For the text-containing cell, return its midpoint in [x, y] coordinate format. 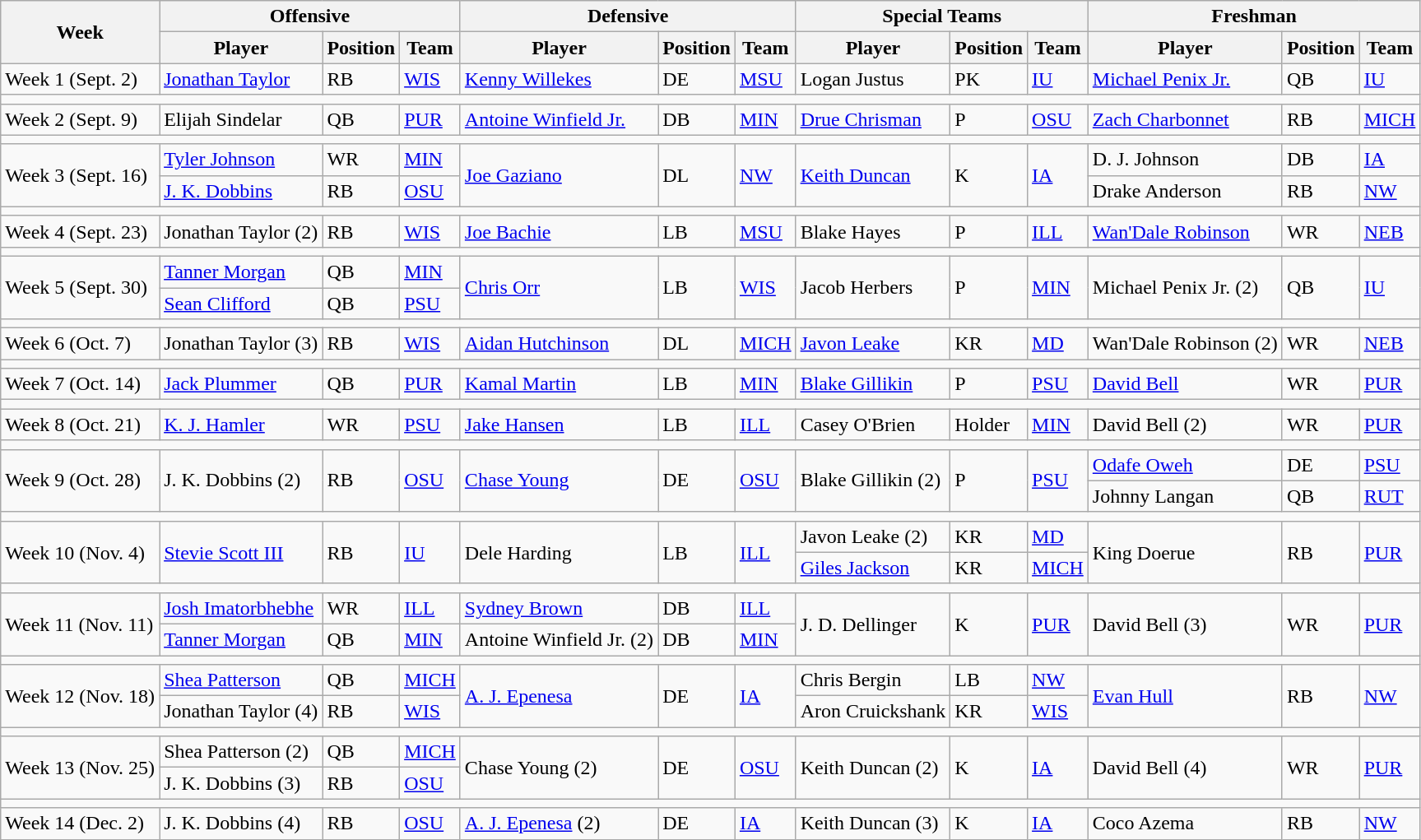
K. J. Hamler [241, 425]
Offensive [310, 16]
Holder [989, 425]
Evan Hull [1185, 696]
Week 4 (Sept. 23) [81, 231]
Casey O'Brien [873, 425]
PK [989, 79]
Josh Imatorbhebhe [241, 608]
J. K. Dobbins (3) [241, 783]
Drue Chrisman [873, 119]
David Bell (4) [1185, 768]
Tyler Johnson [241, 160]
J. K. Dobbins (2) [241, 480]
Stevie Scott III [241, 552]
Blake Gillikin (2) [873, 480]
David Bell [1185, 384]
Coco Azema [1185, 824]
Shea Patterson [241, 680]
Week [81, 32]
D. J. Johnson [1185, 160]
Odafe Oweh [1185, 465]
Aidan Hutchinson [559, 344]
Freshman [1254, 16]
Wan'Dale Robinson (2) [1185, 344]
David Bell (3) [1185, 624]
Week 2 (Sept. 9) [81, 119]
Joe Gaziano [559, 175]
Week 6 (Oct. 7) [81, 344]
J. D. Dellinger [873, 624]
Michael Penix Jr. [1185, 79]
Jake Hansen [559, 425]
Antoine Winfield Jr. (2) [559, 639]
Keith Duncan (3) [873, 824]
Chase Young [559, 480]
Jack Plummer [241, 384]
Drake Anderson [1185, 191]
Jonathan Taylor (3) [241, 344]
Week 8 (Oct. 21) [81, 425]
Michael Penix Jr. (2) [1185, 287]
Special Teams [941, 16]
Chris Bergin [873, 680]
Chris Orr [559, 287]
Aron Cruickshank [873, 712]
Blake Gillikin [873, 384]
Giles Jackson [873, 568]
Week 10 (Nov. 4) [81, 552]
A. J. Epenesa [559, 696]
David Bell (2) [1185, 425]
Week 3 (Sept. 16) [81, 175]
Jacob Herbers [873, 287]
Week 1 (Sept. 2) [81, 79]
Week 11 (Nov. 11) [81, 624]
Keith Duncan [873, 175]
Logan Justus [873, 79]
Wan'Dale Robinson [1185, 231]
Kenny Willekes [559, 79]
Jonathan Taylor (4) [241, 712]
J. K. Dobbins (4) [241, 824]
Antoine Winfield Jr. [559, 119]
Blake Hayes [873, 231]
Jonathan Taylor (2) [241, 231]
RUT [1390, 496]
Javon Leake (2) [873, 536]
Week 12 (Nov. 18) [81, 696]
Week 14 (Dec. 2) [81, 824]
Week 7 (Oct. 14) [81, 384]
Sydney Brown [559, 608]
Johnny Langan [1185, 496]
Elijah Sindelar [241, 119]
Week 13 (Nov. 25) [81, 768]
Keith Duncan (2) [873, 768]
King Doerue [1185, 552]
Dele Harding [559, 552]
Joe Bachie [559, 231]
Sean Clifford [241, 304]
J. K. Dobbins [241, 191]
Shea Patterson (2) [241, 752]
A. J. Epenesa (2) [559, 824]
Kamal Martin [559, 384]
Jonathan Taylor [241, 79]
Javon Leake [873, 344]
Defensive [628, 16]
Week 9 (Oct. 28) [81, 480]
Zach Charbonnet [1185, 119]
Week 5 (Sept. 30) [81, 287]
Chase Young (2) [559, 768]
